Determine the (X, Y) coordinate at the center of the cell enclosing the given text.  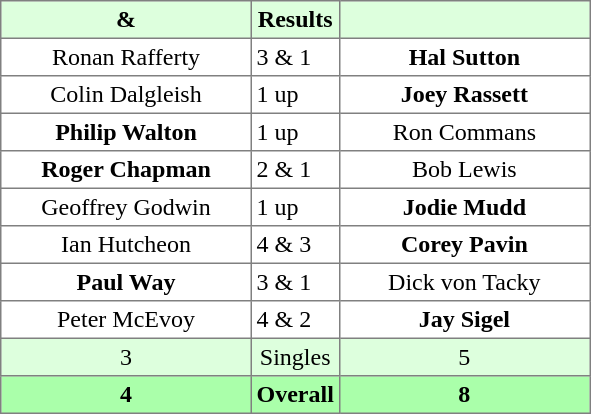
Hal Sutton (464, 57)
Corey Pavin (464, 245)
5 (464, 357)
Ian Hutcheon (126, 245)
Philip Walton (126, 132)
Dick von Tacky (464, 282)
& (126, 20)
Ron Commans (464, 132)
Singles (295, 357)
4 (126, 395)
4 & 2 (295, 320)
Joey Rassett (464, 95)
Overall (295, 395)
Colin Dalgleish (126, 95)
Results (295, 20)
2 & 1 (295, 170)
4 & 3 (295, 245)
Geoffrey Godwin (126, 207)
8 (464, 395)
Roger Chapman (126, 170)
Bob Lewis (464, 170)
Peter McEvoy (126, 320)
3 (126, 357)
Jodie Mudd (464, 207)
Paul Way (126, 282)
Ronan Rafferty (126, 57)
Jay Sigel (464, 320)
